Find where the given text appears and provide that cell's center as [x, y] coordinate. 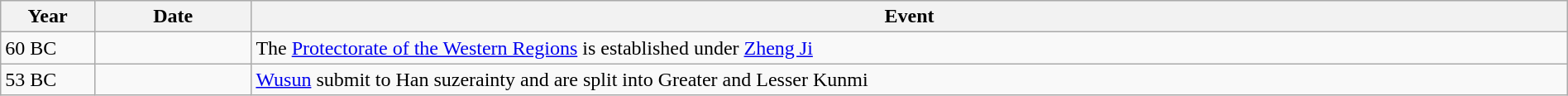
60 BC [48, 48]
Wusun submit to Han suzerainty and are split into Greater and Lesser Kunmi [910, 79]
Year [48, 17]
Date [172, 17]
The Protectorate of the Western Regions is established under Zheng Ji [910, 48]
53 BC [48, 79]
Event [910, 17]
